Pinpoint the cell where the given text exists, returning its (x, y) midpoint coordinate. 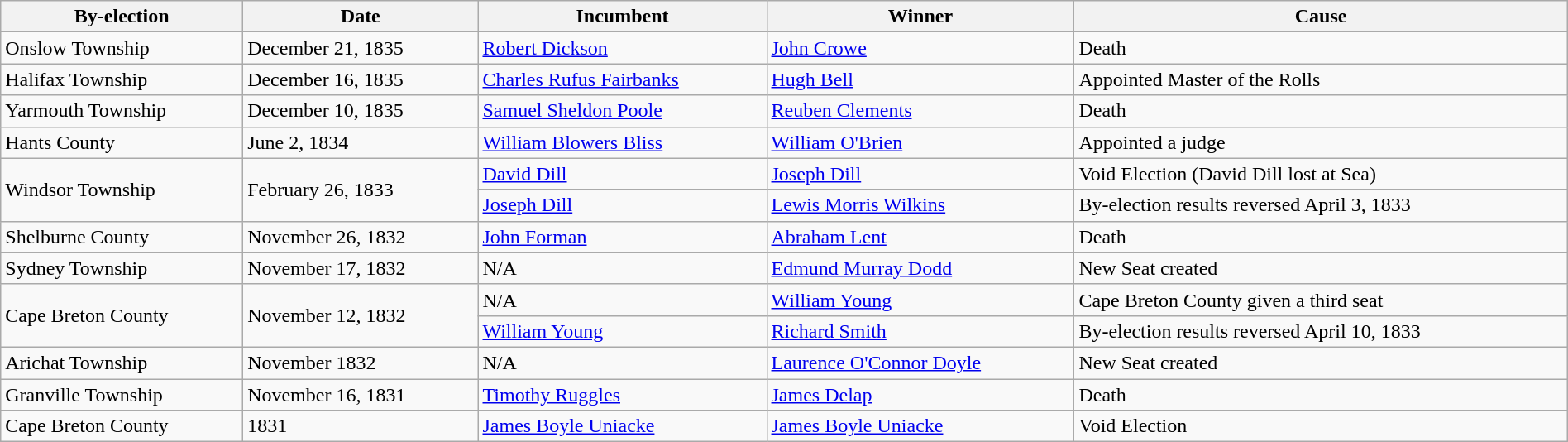
Winner (920, 17)
David Dill (622, 174)
November 17, 1832 (361, 268)
February 26, 1833 (361, 190)
November 26, 1832 (361, 237)
Yarmouth Township (122, 111)
Void Election (David Dill lost at Sea) (1321, 174)
Sydney Township (122, 268)
Onslow Township (122, 48)
William Blowers Bliss (622, 142)
November 12, 1832 (361, 315)
Cause (1321, 17)
Halifax Township (122, 79)
By-election (122, 17)
Date (361, 17)
November 16, 1831 (361, 395)
Timothy Ruggles (622, 395)
Appointed a judge (1321, 142)
Richard Smith (920, 331)
December 10, 1835 (361, 111)
Hants County (122, 142)
Laurence O'Connor Doyle (920, 363)
Charles Rufus Fairbanks (622, 79)
Shelburne County (122, 237)
By-election results reversed April 10, 1833 (1321, 331)
December 16, 1835 (361, 79)
Lewis Morris Wilkins (920, 205)
Hugh Bell (920, 79)
James Delap (920, 395)
Granville Township (122, 395)
John Forman (622, 237)
Void Election (1321, 426)
June 2, 1834 (361, 142)
John Crowe (920, 48)
Incumbent (622, 17)
Robert Dickson (622, 48)
Abraham Lent (920, 237)
Edmund Murray Dodd (920, 268)
1831 (361, 426)
Reuben Clements (920, 111)
Windsor Township (122, 190)
William O'Brien (920, 142)
Appointed Master of the Rolls (1321, 79)
December 21, 1835 (361, 48)
Cape Breton County given a third seat (1321, 300)
Samuel Sheldon Poole (622, 111)
November 1832 (361, 363)
By-election results reversed April 3, 1833 (1321, 205)
Arichat Township (122, 363)
